Return the (X, Y) coordinate for the center point of the cell that contains the specified text.  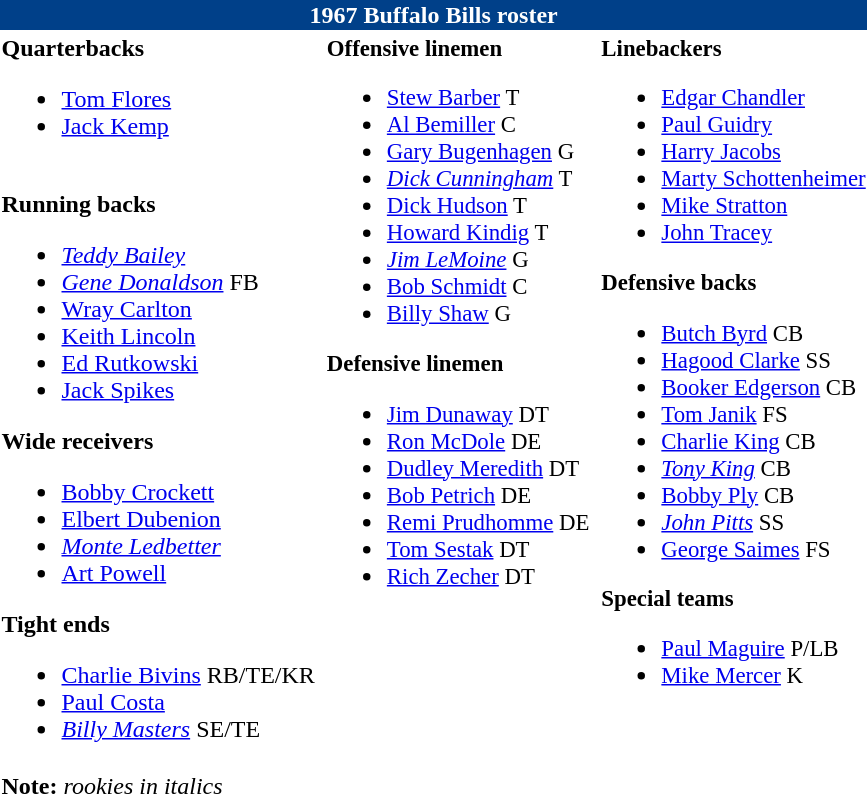
1967 Buffalo Bills roster (434, 15)
